Return the (x, y) coordinate for the center point of the cell that contains the specified text.  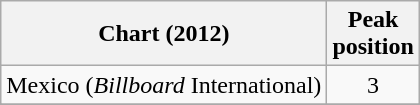
Peakposition (373, 34)
3 (373, 85)
Mexico (Billboard International) (164, 85)
Chart (2012) (164, 34)
